Capture the cell that displays the provided text and extract its [x, y] central coordinate. 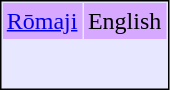
Rōmaji [42, 21]
English [124, 21]
